Detect which cell encompasses the target text, then output its [X, Y] center coordinate. 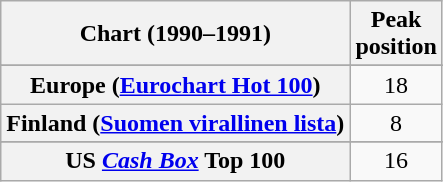
Chart (1990–1991) [176, 34]
8 [396, 123]
Europe (Eurochart Hot 100) [176, 85]
Peakposition [396, 34]
US Cash Box Top 100 [176, 161]
16 [396, 161]
Finland (Suomen virallinen lista) [176, 123]
18 [396, 85]
